Return the [x, y] coordinate for the center point of the cell that contains the specified text.  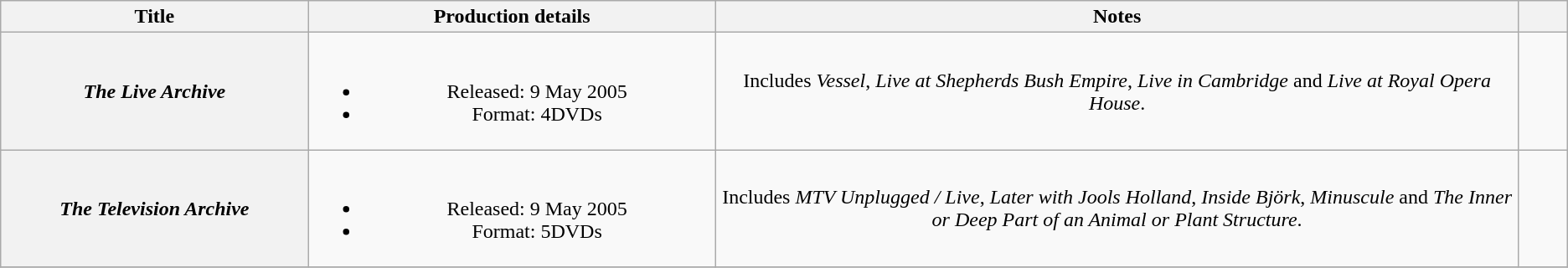
Released: 9 May 2005Format: 4DVDs [512, 91]
Released: 9 May 2005Format: 5DVDs [512, 209]
Includes Vessel, Live at Shepherds Bush Empire, Live in Cambridge and Live at Royal Opera House. [1117, 91]
Includes MTV Unplugged / Live, Later with Jools Holland, Inside Björk, Minuscule and The Inner or Deep Part of an Animal or Plant Structure. [1117, 209]
Notes [1117, 17]
The Television Archive [154, 209]
Title [154, 17]
Production details [512, 17]
The Live Archive [154, 91]
